From the cell containing the given text, extract its center point as [x, y] coordinate. 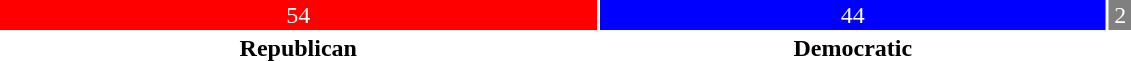
54 [298, 15]
44 [854, 15]
